Search for the cell housing the specified text and yield its (X, Y) center coordinate. 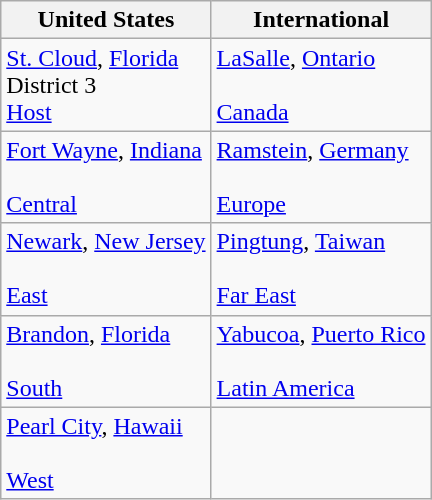
Ramstein, Germany Europe (321, 177)
LaSalle, OntarioCanada (321, 85)
International (321, 20)
Brandon, FloridaSouth (106, 361)
Yabucoa, Puerto Rico Latin America (321, 361)
Pingtung, TaiwanFar East (321, 269)
United States (106, 20)
St. Cloud, FloridaDistrict 3Host (106, 85)
Newark, New JerseyEast (106, 269)
Pearl City, HawaiiWest (106, 453)
Fort Wayne, Indiana Central (106, 177)
